Return the (X, Y) coordinate for the center point of the cell that contains the specified text.  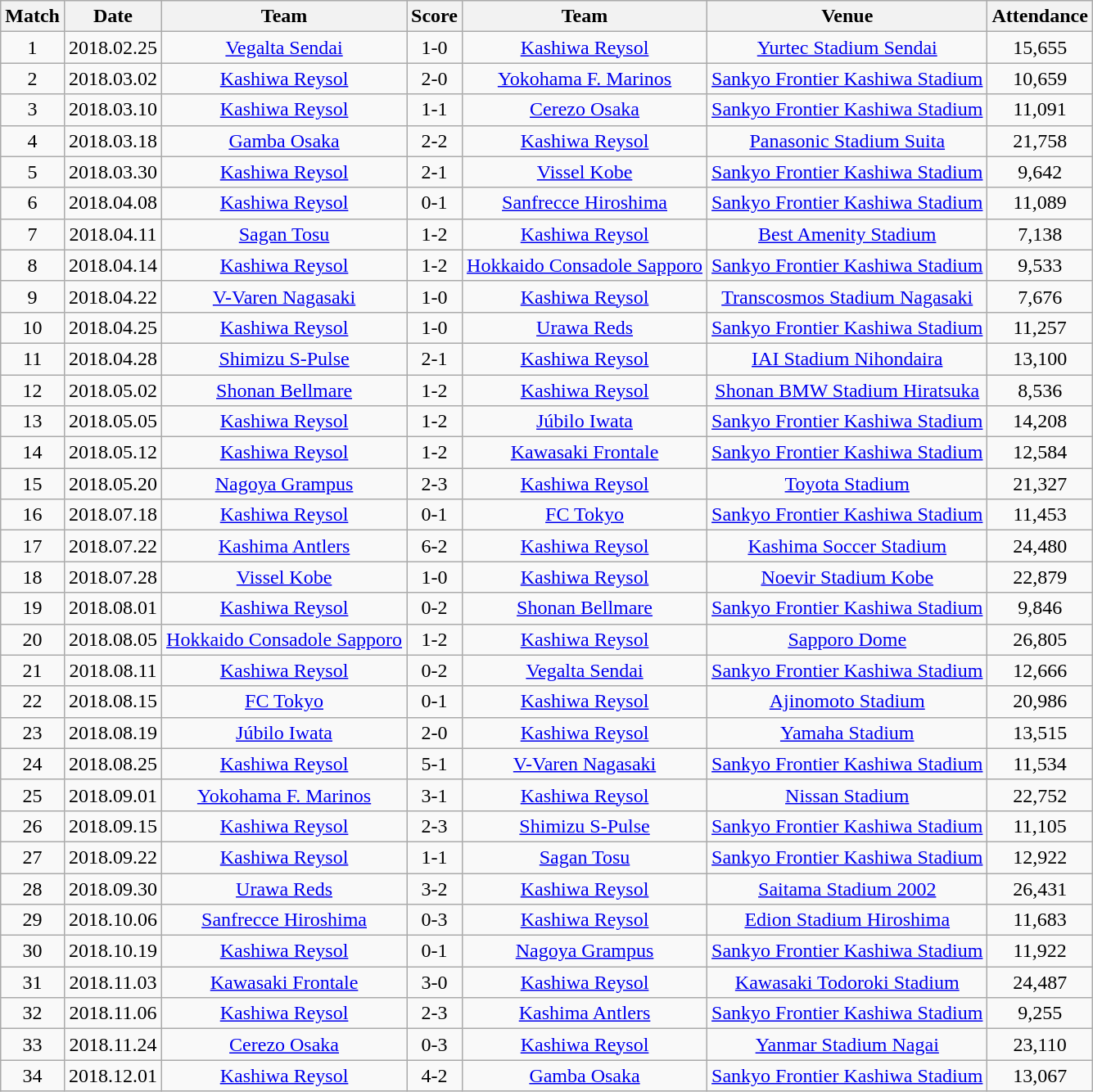
2018.11.06 (113, 1013)
3-2 (435, 888)
3-0 (435, 982)
5-1 (435, 764)
Sapporo Dome (847, 639)
10 (33, 327)
2018.04.11 (113, 234)
9 (33, 296)
Transcosmos Stadium Nagasaki (847, 296)
8,536 (1040, 390)
21,327 (1040, 484)
2018.07.22 (113, 546)
7,676 (1040, 296)
25 (33, 795)
18 (33, 577)
2018.05.12 (113, 453)
2018.09.01 (113, 795)
2018.11.03 (113, 982)
Ajinomoto Stadium (847, 702)
32 (33, 1013)
33 (33, 1045)
2018.03.10 (113, 110)
2018.08.05 (113, 639)
Noevir Stadium Kobe (847, 577)
26,431 (1040, 888)
15 (33, 484)
2018.03.18 (113, 141)
2018.08.19 (113, 733)
2018.11.24 (113, 1045)
21,758 (1040, 141)
12,666 (1040, 670)
20,986 (1040, 702)
12,584 (1040, 453)
26 (33, 826)
Yamaha Stadium (847, 733)
19 (33, 608)
12,922 (1040, 857)
Match (33, 16)
2018.03.30 (113, 172)
31 (33, 982)
2018.10.06 (113, 920)
29 (33, 920)
3-1 (435, 795)
11,089 (1040, 203)
2018.08.01 (113, 608)
11,105 (1040, 826)
2-2 (435, 141)
Nissan Stadium (847, 795)
2018.12.01 (113, 1076)
11,453 (1040, 515)
2018.09.22 (113, 857)
16 (33, 515)
2018.08.25 (113, 764)
7,138 (1040, 234)
9,642 (1040, 172)
13,100 (1040, 359)
Yanmar Stadium Nagai (847, 1045)
2018.05.02 (113, 390)
13 (33, 422)
24 (33, 764)
27 (33, 857)
Shonan BMW Stadium Hiratsuka (847, 390)
9,533 (1040, 265)
3 (33, 110)
2018.04.14 (113, 265)
2018.08.11 (113, 670)
6 (33, 203)
2018.07.28 (113, 577)
2018.02.25 (113, 47)
11,683 (1040, 920)
2018.08.15 (113, 702)
2018.04.28 (113, 359)
Kashima Soccer Stadium (847, 546)
4 (33, 141)
22,752 (1040, 795)
Best Amenity Stadium (847, 234)
2018.09.15 (113, 826)
24,487 (1040, 982)
Saitama Stadium 2002 (847, 888)
22,879 (1040, 577)
2018.04.25 (113, 327)
30 (33, 951)
11,922 (1040, 951)
14 (33, 453)
Attendance (1040, 16)
6-2 (435, 546)
11,534 (1040, 764)
8 (33, 265)
2018.09.30 (113, 888)
Score (435, 16)
Date (113, 16)
Panasonic Stadium Suita (847, 141)
5 (33, 172)
2018.07.18 (113, 515)
2018.05.20 (113, 484)
Kawasaki Todoroki Stadium (847, 982)
4-2 (435, 1076)
22 (33, 702)
9,255 (1040, 1013)
12 (33, 390)
2018.05.05 (113, 422)
14,208 (1040, 422)
7 (33, 234)
Toyota Stadium (847, 484)
2018.10.19 (113, 951)
2018.03.02 (113, 79)
23 (33, 733)
26,805 (1040, 639)
2 (33, 79)
11,257 (1040, 327)
Yurtec Stadium Sendai (847, 47)
10,659 (1040, 79)
IAI Stadium Nihondaira (847, 359)
20 (33, 639)
11 (33, 359)
2018.04.22 (113, 296)
21 (33, 670)
13,515 (1040, 733)
Edion Stadium Hiroshima (847, 920)
28 (33, 888)
15,655 (1040, 47)
34 (33, 1076)
13,067 (1040, 1076)
17 (33, 546)
24,480 (1040, 546)
23,110 (1040, 1045)
1 (33, 47)
Venue (847, 16)
11,091 (1040, 110)
2018.04.08 (113, 203)
9,846 (1040, 608)
